For the text-containing cell, return its midpoint in [X, Y] coordinate format. 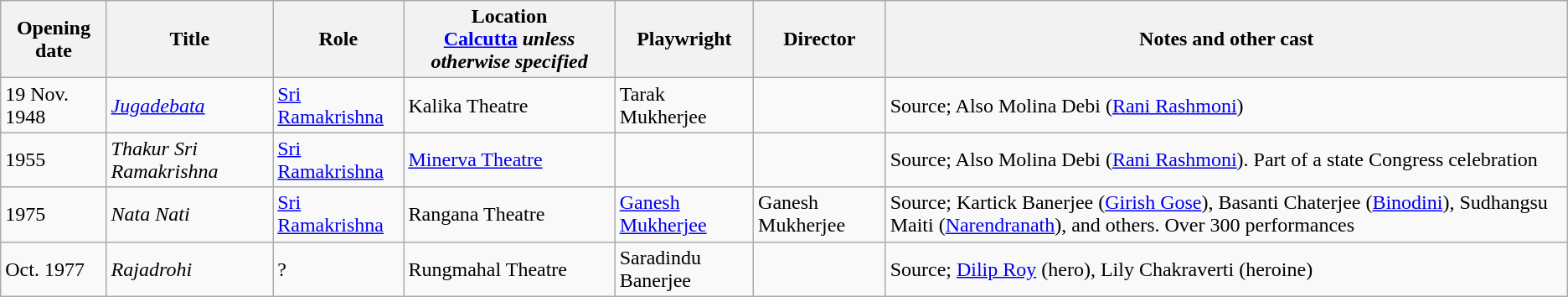
Source; Dilip Roy (hero), Lily Chakraverti (heroine) [1226, 268]
Notes and other cast [1226, 39]
Kalika Theatre [509, 106]
Tarak Mukherjee [683, 106]
Minerva Theatre [509, 159]
Rangana Theatre [509, 215]
Opening date [54, 39]
1975 [54, 215]
Rajadrohi [189, 268]
19 Nov. 1948 [54, 106]
Jugadebata [189, 106]
Thakur Sri Ramakrishna [189, 159]
Saradindu Banerjee [683, 268]
LocationCalcutta unless otherwise specified [509, 39]
Playwright [683, 39]
Source; Kartick Banerjee (Girish Gose), Basanti Chaterjee (Binodini), Sudhangsu Maiti (Narendranath), and others. Over 300 performances [1226, 215]
Rungmahal Theatre [509, 268]
Nata Nati [189, 215]
Director [820, 39]
Oct. 1977 [54, 268]
1955 [54, 159]
Source; Also Molina Debi (Rani Rashmoni). Part of a state Congress celebration [1226, 159]
Title [189, 39]
Role [338, 39]
? [338, 268]
Source; Also Molina Debi (Rani Rashmoni) [1226, 106]
